Return the (x, y) coordinate for the center point of the cell that contains the specified text.  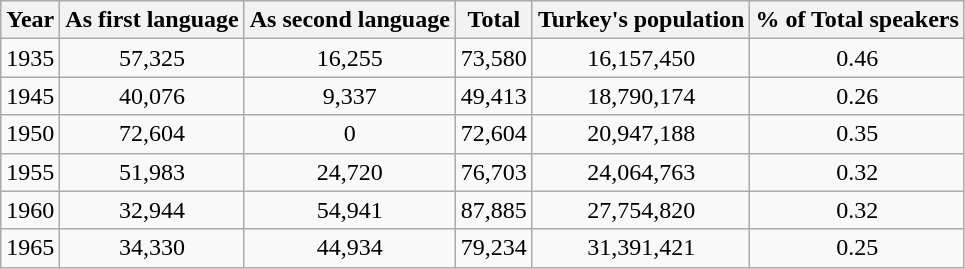
31,391,421 (641, 248)
0.35 (857, 134)
9,337 (350, 96)
% of Total speakers (857, 20)
57,325 (152, 58)
79,234 (494, 248)
18,790,174 (641, 96)
34,330 (152, 248)
1935 (30, 58)
As first language (152, 20)
40,076 (152, 96)
1945 (30, 96)
49,413 (494, 96)
54,941 (350, 210)
73,580 (494, 58)
24,064,763 (641, 172)
20,947,188 (641, 134)
Total (494, 20)
16,157,450 (641, 58)
32,944 (152, 210)
44,934 (350, 248)
51,983 (152, 172)
Year (30, 20)
1960 (30, 210)
0.26 (857, 96)
16,255 (350, 58)
0.46 (857, 58)
1955 (30, 172)
0 (350, 134)
1965 (30, 248)
0.25 (857, 248)
As second language (350, 20)
87,885 (494, 210)
27,754,820 (641, 210)
Turkey's population (641, 20)
24,720 (350, 172)
1950 (30, 134)
76,703 (494, 172)
